Pinpoint the cell where the given text exists, returning its (x, y) midpoint coordinate. 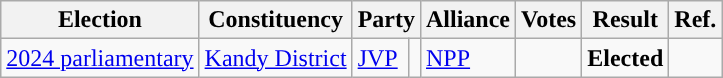
Party (386, 20)
Alliance (468, 20)
NPP (468, 58)
Kandy District (276, 58)
Election (100, 20)
Constituency (276, 20)
2024 parliamentary (100, 58)
Ref. (696, 20)
Result (626, 20)
Elected (626, 58)
Votes (549, 20)
JVP (380, 58)
